From the cell containing the given text, extract its center point as (x, y) coordinate. 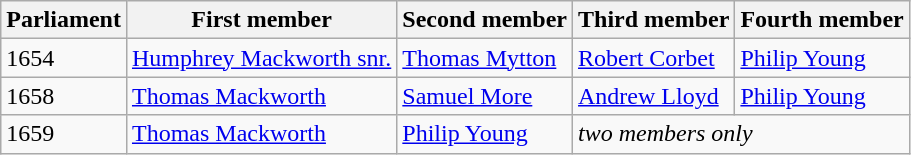
Parliament (64, 20)
Thomas Mytton (485, 58)
two members only (742, 134)
First member (261, 20)
1658 (64, 96)
Fourth member (822, 20)
Second member (485, 20)
Humphrey Mackworth snr. (261, 58)
Third member (654, 20)
1659 (64, 134)
1654 (64, 58)
Samuel More (485, 96)
Robert Corbet (654, 58)
Andrew Lloyd (654, 96)
